Find where the given text appears and provide that cell's center as [X, Y] coordinate. 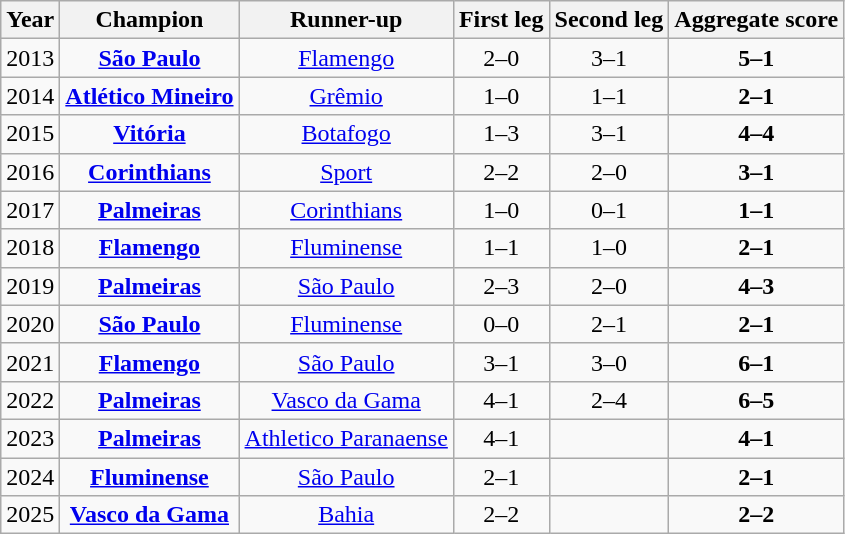
Aggregate score [756, 20]
Vitória [150, 134]
0–1 [609, 210]
2019 [30, 286]
First leg [501, 20]
0–0 [501, 324]
Grêmio [346, 96]
4–4 [756, 134]
Second leg [609, 20]
Bahia [346, 515]
2024 [30, 477]
Sport [346, 172]
Champion [150, 20]
Athletico Paranaense [346, 438]
Year [30, 20]
2020 [30, 324]
2013 [30, 58]
2015 [30, 134]
2016 [30, 172]
Runner-up [346, 20]
6–5 [756, 400]
2021 [30, 362]
3–0 [609, 362]
2018 [30, 248]
4–3 [756, 286]
2014 [30, 96]
Botafogo [346, 134]
2022 [30, 400]
2025 [30, 515]
1–3 [501, 134]
2–3 [501, 286]
6–1 [756, 362]
2023 [30, 438]
Atlético Mineiro [150, 96]
2017 [30, 210]
2–4 [609, 400]
5–1 [756, 58]
